Extract the [x, y] coordinate from the center of the cell holding the provided text.  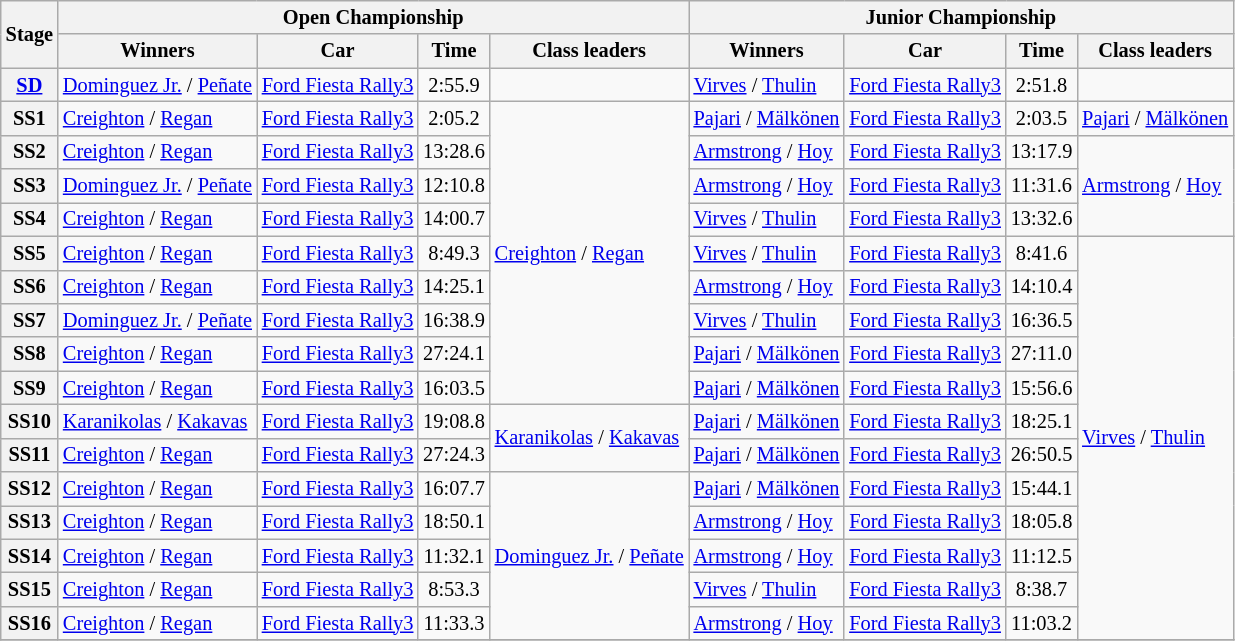
8:49.3 [454, 253]
Stage [30, 34]
18:05.8 [1042, 522]
13:28.6 [454, 152]
2:51.8 [1042, 85]
15:44.1 [1042, 489]
2:05.2 [454, 118]
SS13 [30, 522]
SS7 [30, 320]
2:55.9 [454, 85]
8:41.6 [1042, 253]
11:31.6 [1042, 186]
27:24.3 [454, 455]
SS14 [30, 556]
SS12 [30, 489]
14:10.4 [1042, 287]
SS9 [30, 388]
16:03.5 [454, 388]
SS10 [30, 421]
2:03.5 [1042, 118]
18:50.1 [454, 522]
Open Championship [374, 17]
13:32.6 [1042, 219]
SS6 [30, 287]
SS2 [30, 152]
27:24.1 [454, 354]
8:38.7 [1042, 589]
8:53.3 [454, 589]
11:33.3 [454, 623]
14:00.7 [454, 219]
SS16 [30, 623]
11:03.2 [1042, 623]
11:12.5 [1042, 556]
SS11 [30, 455]
SS15 [30, 589]
16:07.7 [454, 489]
12:10.8 [454, 186]
19:08.8 [454, 421]
15:56.6 [1042, 388]
SD [30, 85]
11:32.1 [454, 556]
SS8 [30, 354]
16:38.9 [454, 320]
27:11.0 [1042, 354]
SS1 [30, 118]
SS5 [30, 253]
18:25.1 [1042, 421]
13:17.9 [1042, 152]
14:25.1 [454, 287]
SS4 [30, 219]
Junior Championship [961, 17]
SS3 [30, 186]
26:50.5 [1042, 455]
16:36.5 [1042, 320]
